Output the [X, Y] coordinate of the center of the cell containing the given text.  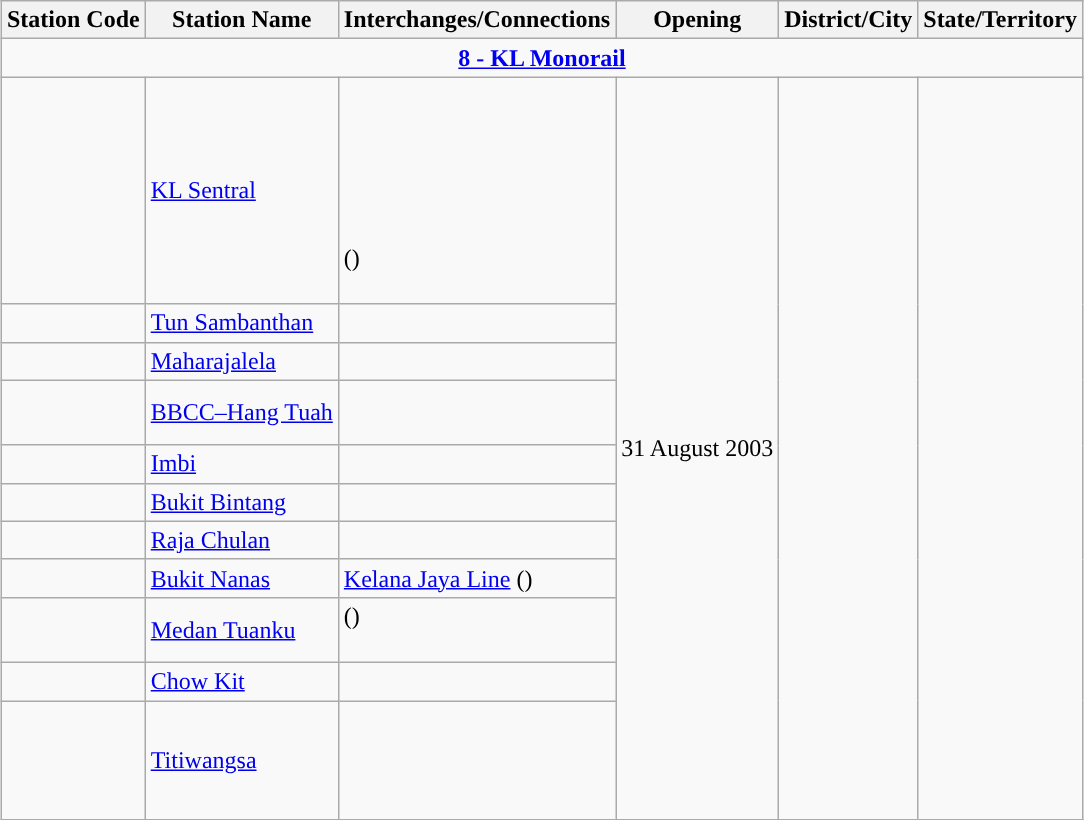
BBCC–Hang Tuah [242, 412]
Tun Sambanthan [242, 323]
Interchanges/Connections [476, 20]
8 - KL Monorail [542, 58]
Titiwangsa [242, 760]
Raja Chulan [242, 540]
Maharajalela [242, 361]
Station Code [73, 20]
District/City [848, 20]
State/Territory [1000, 20]
KL Sentral [242, 190]
Kelana Jaya Line () [476, 578]
31 August 2003 [698, 448]
Chow Kit [242, 681]
Bukit Bintang [242, 502]
Station Name [242, 20]
Imbi [242, 464]
Medan Tuanku [242, 630]
Opening [698, 20]
Bukit Nanas [242, 578]
